Search for the cell housing the specified text and yield its [x, y] center coordinate. 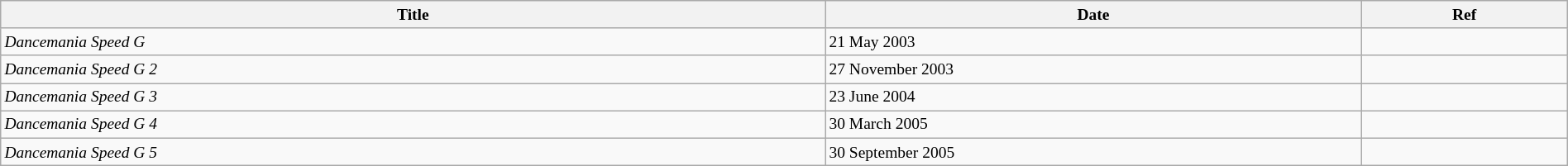
30 September 2005 [1093, 152]
30 March 2005 [1093, 124]
Dancemania Speed G 2 [414, 69]
Dancemania Speed G [414, 41]
Date [1093, 15]
21 May 2003 [1093, 41]
23 June 2004 [1093, 97]
Title [414, 15]
Ref [1464, 15]
27 November 2003 [1093, 69]
Dancemania Speed G 4 [414, 124]
Dancemania Speed G 3 [414, 97]
Dancemania Speed G 5 [414, 152]
